Determine the (X, Y) coordinate at the center of the cell enclosing the given text.  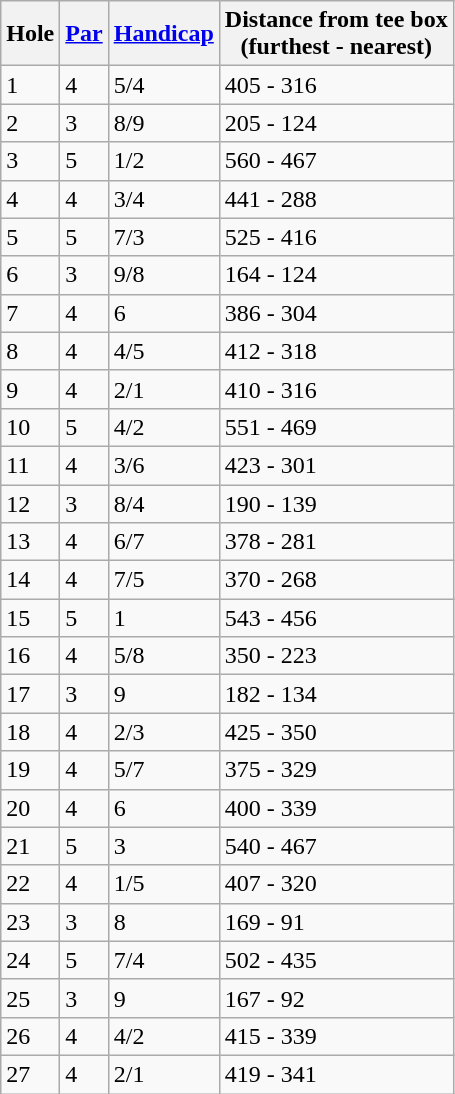
9/8 (164, 275)
425 - 350 (336, 732)
551 - 469 (336, 427)
543 - 456 (336, 618)
Distance from tee box(furthest - nearest) (336, 34)
11 (30, 465)
5/8 (164, 656)
375 - 329 (336, 770)
405 - 316 (336, 85)
378 - 281 (336, 542)
3/6 (164, 465)
441 - 288 (336, 199)
415 - 339 (336, 1036)
5/4 (164, 85)
4/5 (164, 351)
6/7 (164, 542)
12 (30, 503)
1/5 (164, 884)
350 - 223 (336, 656)
164 - 124 (336, 275)
2/3 (164, 732)
27 (30, 1074)
24 (30, 960)
17 (30, 694)
Par (84, 34)
419 - 341 (336, 1074)
423 - 301 (336, 465)
15 (30, 618)
7/5 (164, 580)
16 (30, 656)
26 (30, 1036)
8/9 (164, 123)
13 (30, 542)
182 - 134 (336, 694)
1/2 (164, 161)
190 - 139 (336, 503)
5/7 (164, 770)
7/4 (164, 960)
205 - 124 (336, 123)
386 - 304 (336, 313)
502 - 435 (336, 960)
167 - 92 (336, 998)
560 - 467 (336, 161)
370 - 268 (336, 580)
412 - 318 (336, 351)
Handicap (164, 34)
400 - 339 (336, 808)
410 - 316 (336, 389)
20 (30, 808)
540 - 467 (336, 846)
14 (30, 580)
3/4 (164, 199)
Hole (30, 34)
10 (30, 427)
525 - 416 (336, 237)
8/4 (164, 503)
25 (30, 998)
7/3 (164, 237)
21 (30, 846)
22 (30, 884)
169 - 91 (336, 922)
407 - 320 (336, 884)
23 (30, 922)
7 (30, 313)
19 (30, 770)
2 (30, 123)
18 (30, 732)
